Pinpoint the cell where the given text exists, returning its (X, Y) midpoint coordinate. 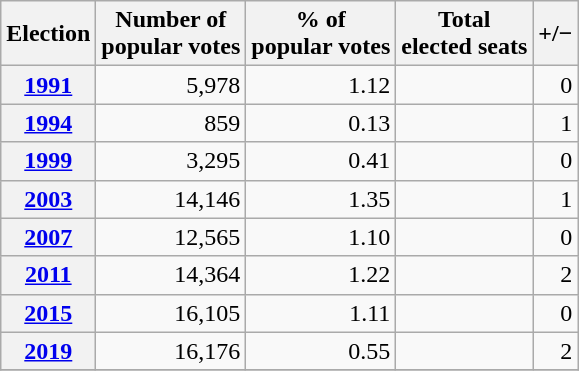
12,565 (171, 237)
859 (171, 123)
14,146 (171, 199)
14,364 (171, 275)
Number ofpopular votes (171, 34)
0.41 (321, 161)
16,105 (171, 313)
5,978 (171, 85)
% ofpopular votes (321, 34)
+/− (556, 34)
1994 (48, 123)
1.11 (321, 313)
2015 (48, 313)
0.13 (321, 123)
0.55 (321, 351)
1.10 (321, 237)
2019 (48, 351)
Totalelected seats (464, 34)
1991 (48, 85)
Election (48, 34)
2003 (48, 199)
1.12 (321, 85)
2007 (48, 237)
1999 (48, 161)
1.35 (321, 199)
1.22 (321, 275)
16,176 (171, 351)
2011 (48, 275)
3,295 (171, 161)
